Extract the [X, Y] coordinate from the center of the cell holding the provided text.  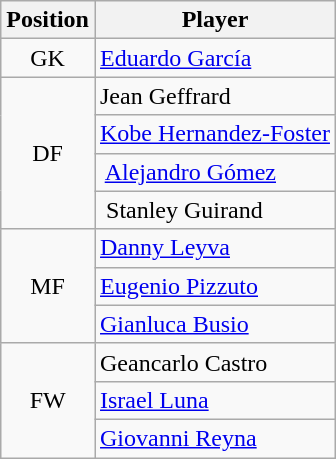
MF [48, 286]
Player [214, 20]
GK [48, 58]
DF [48, 153]
Giovanni Reyna [214, 438]
Geancarlo Castro [214, 362]
Alejandro Gómez [214, 172]
Kobe Hernandez-Foster [214, 134]
Jean Geffrard [214, 96]
Position [48, 20]
Danny Leyva [214, 248]
Eduardo García [214, 58]
FW [48, 400]
Stanley Guirand [214, 210]
Gianluca Busio [214, 324]
Israel Luna [214, 400]
Eugenio Pizzuto [214, 286]
